From the cell containing the given text, extract its center point as (x, y) coordinate. 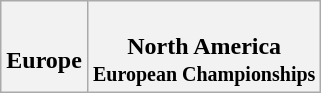
Europe (44, 47)
North America European Championships (204, 47)
